Identify which cell holds the provided text, then report its [x, y] central coordinate. 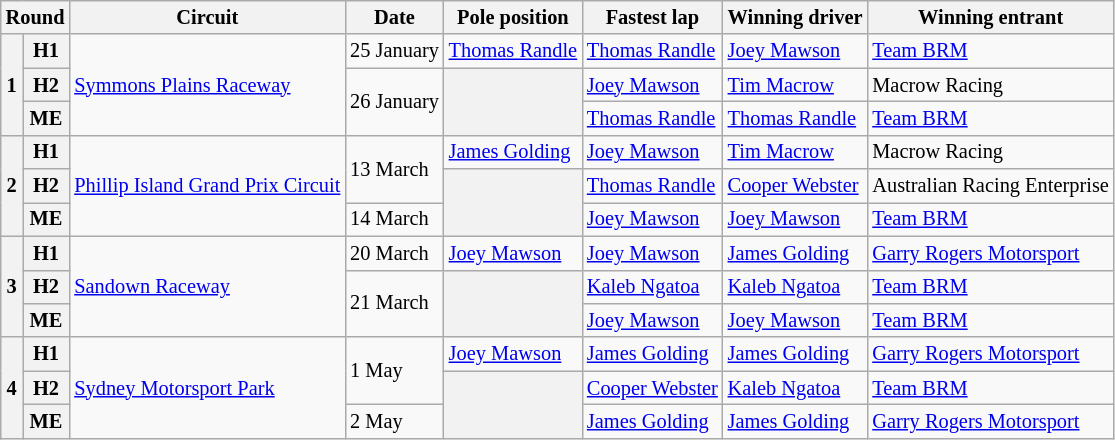
Winning entrant [990, 17]
26 January [394, 102]
Fastest lap [652, 17]
14 March [394, 219]
2 [12, 186]
1 May [394, 370]
13 March [394, 168]
Australian Racing Enterprise [990, 186]
Symmons Plains Raceway [207, 84]
2 May [394, 421]
Sandown Raceway [207, 286]
20 March [394, 253]
Sydney Motorsport Park [207, 388]
21 March [394, 304]
Date [394, 17]
Phillip Island Grand Prix Circuit [207, 186]
25 January [394, 51]
4 [12, 388]
3 [12, 286]
Round [36, 17]
1 [12, 84]
Winning driver [796, 17]
Circuit [207, 17]
Pole position [513, 17]
